Search for the cell housing the specified text and yield its [X, Y] center coordinate. 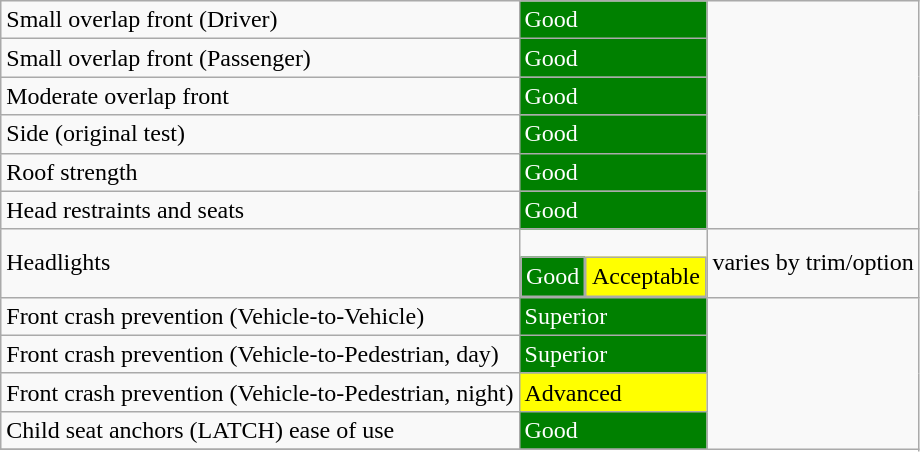
Acceptable [646, 277]
Front crash prevention (Vehicle-to-Pedestrian, night) [260, 392]
Child seat anchors (LATCH) ease of use [260, 430]
Front crash prevention (Vehicle-to-Vehicle) [260, 316]
Side (original test) [260, 134]
Front crash prevention (Vehicle-to-Pedestrian, day) [260, 354]
Small overlap front (Passenger) [260, 58]
Advanced [613, 392]
Good Acceptable [613, 263]
Headlights [260, 263]
Small overlap front (Driver) [260, 20]
Roof strength [260, 172]
Moderate overlap front [260, 96]
Head restraints and seats [260, 210]
varies by trim/option [813, 263]
